Detect which cell encompasses the target text, then output its (x, y) center coordinate. 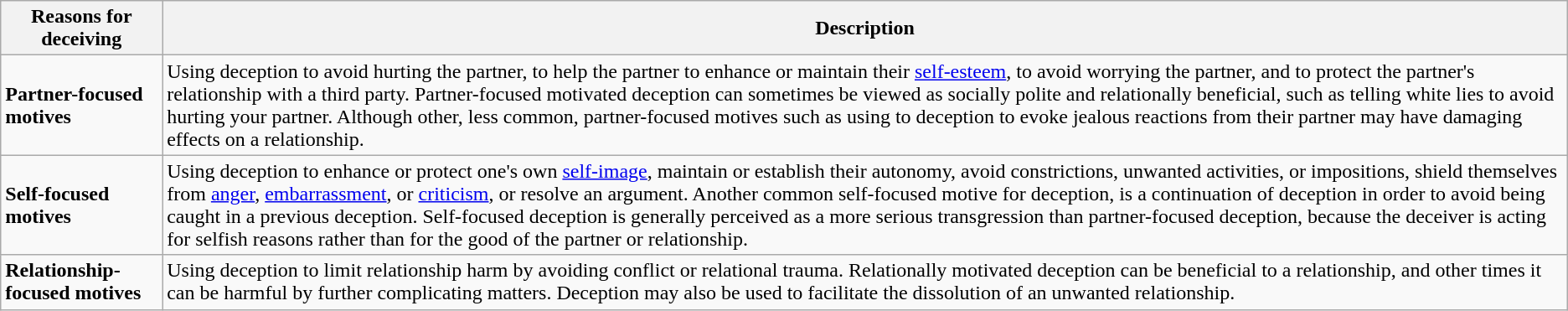
Partner-focused motives (82, 106)
Self-focused motives (82, 205)
Description (865, 29)
Relationship-focused motives (82, 282)
Reasons for deceiving (82, 29)
